Identify which cell holds the provided text, then report its [x, y] central coordinate. 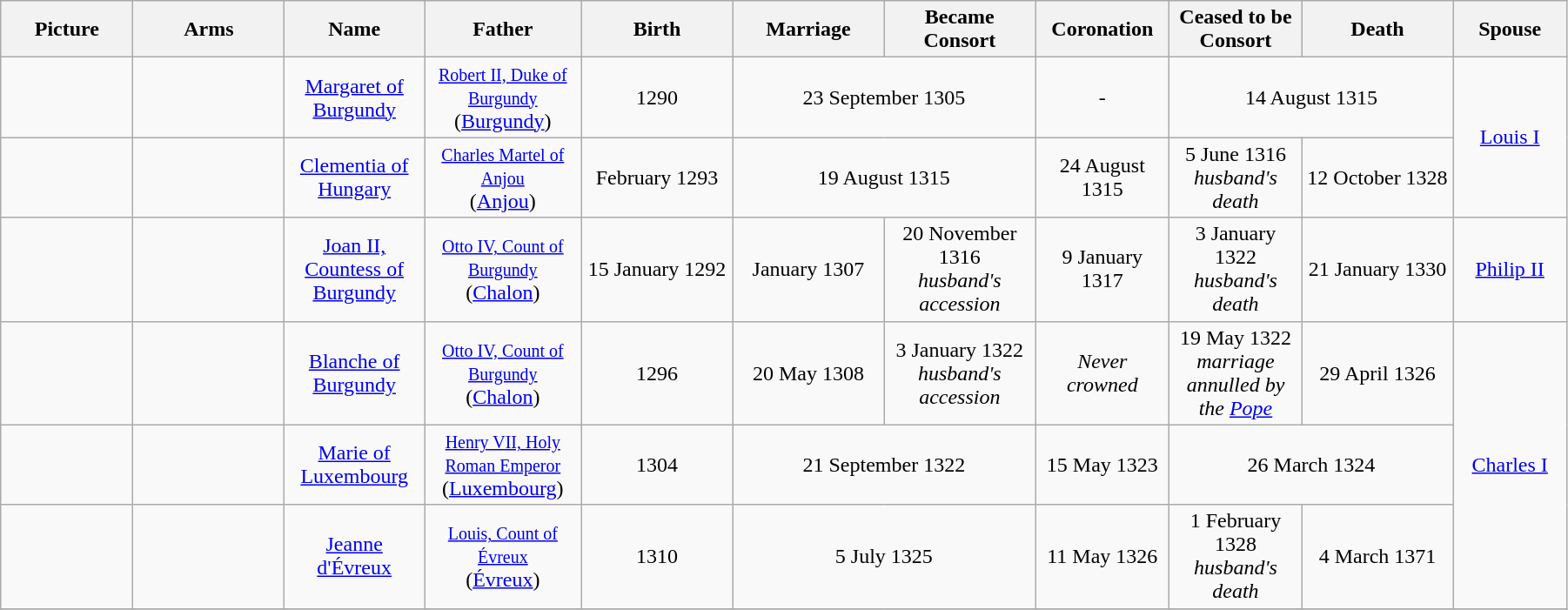
Margaret of Burgundy [355, 97]
Arms [209, 30]
February 1293 [657, 178]
Ceased to be Consort [1236, 30]
1 February 1328husband's death [1236, 557]
1296 [657, 372]
3 January 1322husband's accession [960, 372]
20 November 1316husband's accession [960, 270]
- [1102, 97]
23 September 1305 [884, 97]
Henry VII, Holy Roman Emperor(Luxembourg) [503, 465]
Joan II, Countess of Burgundy [355, 270]
Louis, Count of Évreux(Évreux) [503, 557]
5 June 1316husband's death [1236, 178]
15 May 1323 [1102, 465]
Robert II, Duke of Burgundy(Burgundy) [503, 97]
Coronation [1102, 30]
Jeanne d'Évreux [355, 557]
11 May 1326 [1102, 557]
19 May 1322marriage annulled by the Pope [1236, 372]
5 July 1325 [884, 557]
Spouse [1511, 30]
26 March 1324 [1311, 465]
Birth [657, 30]
Marriage [808, 30]
21 September 1322 [884, 465]
19 August 1315 [884, 178]
Father [503, 30]
Charles I [1511, 465]
12 October 1328 [1377, 178]
15 January 1292 [657, 270]
January 1307 [808, 270]
Never crowned [1102, 372]
9 January 1317 [1102, 270]
Charles Martel of Anjou(Anjou) [503, 178]
Became Consort [960, 30]
Philip II [1511, 270]
20 May 1308 [808, 372]
Picture [67, 30]
Name [355, 30]
1310 [657, 557]
24 August 1315 [1102, 178]
Death [1377, 30]
4 March 1371 [1377, 557]
3 January 1322husband's death [1236, 270]
Blanche of Burgundy [355, 372]
29 April 1326 [1377, 372]
Marie of Luxembourg [355, 465]
21 January 1330 [1377, 270]
14 August 1315 [1311, 97]
1290 [657, 97]
Louis I [1511, 137]
Clementia of Hungary [355, 178]
1304 [657, 465]
